From the cell containing the given text, extract its center point as [x, y] coordinate. 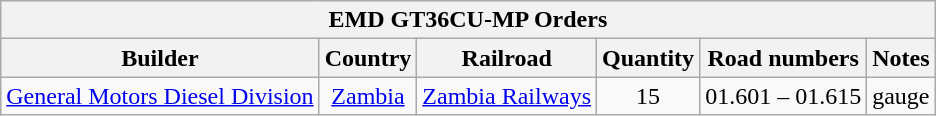
Zambia [368, 96]
EMD GT36CU-MP Orders [468, 20]
15 [648, 96]
Road numbers [784, 58]
Notes [901, 58]
01.601 – 01.615 [784, 96]
Country [368, 58]
Quantity [648, 58]
Zambia Railways [507, 96]
gauge [901, 96]
Builder [160, 58]
Railroad [507, 58]
General Motors Diesel Division [160, 96]
